Detect which cell encompasses the target text, then output its (x, y) center coordinate. 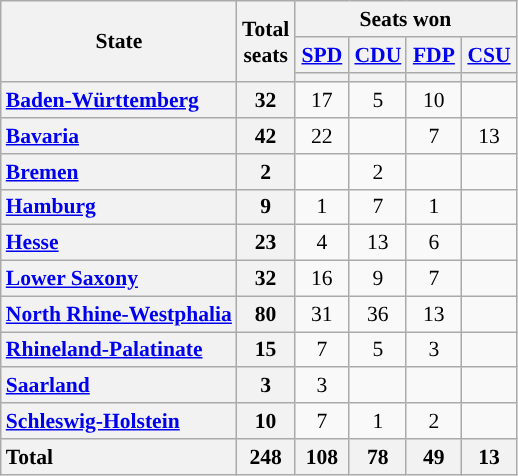
248 (266, 457)
SPD (322, 55)
78 (378, 457)
80 (266, 314)
Totalseats (266, 42)
31 (322, 314)
15 (266, 350)
42 (266, 136)
36 (378, 314)
Hesse (119, 243)
FDP (434, 55)
108 (322, 457)
Seats won (405, 19)
Total (119, 457)
CDU (378, 55)
Rhineland-Palatinate (119, 350)
Hamburg (119, 207)
Lower Saxony (119, 279)
State (119, 42)
Schleswig-Holstein (119, 421)
17 (322, 101)
4 (322, 243)
49 (434, 457)
Baden-Württemberg (119, 101)
CSU (488, 55)
6 (434, 243)
16 (322, 279)
Bremen (119, 172)
23 (266, 243)
Bavaria (119, 136)
Saarland (119, 386)
22 (322, 136)
North Rhine-Westphalia (119, 314)
